Find where the given text appears and provide that cell's center as [X, Y] coordinate. 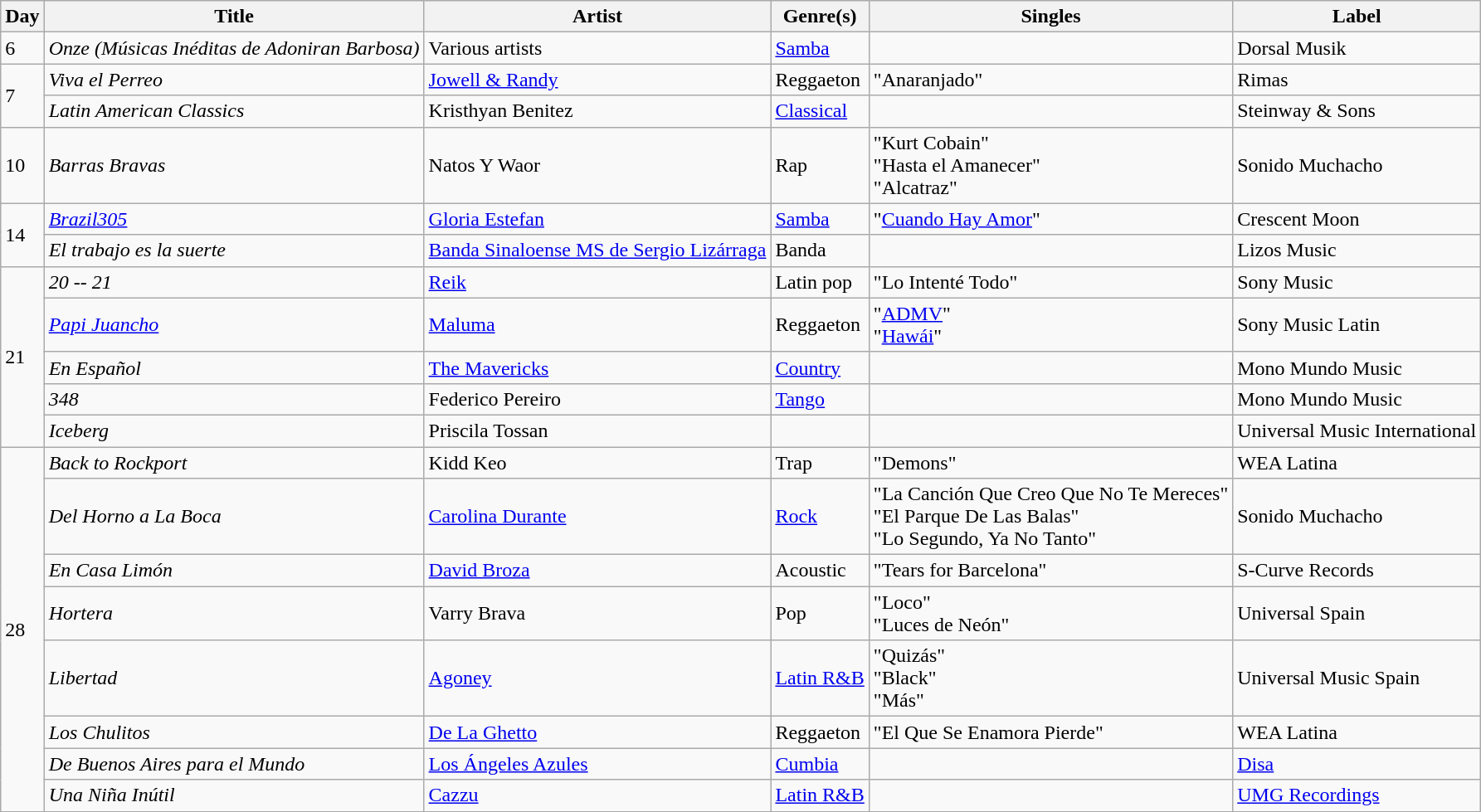
"Lo Intenté Todo" [1050, 282]
"Cuando Hay Amor" [1050, 219]
Artist [597, 17]
"Demons" [1050, 462]
Rap [820, 165]
Lizos Music [1357, 250]
Priscila Tossan [597, 430]
"El Que Se Enamora Pierde" [1050, 732]
28 [22, 629]
Viva el Perreo [234, 80]
Country [820, 367]
"Quizás""Black""Más" [1050, 678]
Genre(s) [820, 17]
Label [1357, 17]
Kidd Keo [597, 462]
"Loco""Luces de Neón" [1050, 614]
Hortera [234, 614]
Latin American Classics [234, 111]
Dorsal Musik [1357, 48]
Una Niña Inútil [234, 795]
20 -- 21 [234, 282]
10 [22, 165]
Del Horno a La Boca [234, 517]
Agoney [597, 678]
Banda Sinaloense MS de Sergio Lizárraga [597, 250]
Tango [820, 399]
Universal Music Spain [1357, 678]
6 [22, 48]
Day [22, 17]
Latin pop [820, 282]
"Kurt Cobain""Hasta el Amanecer""Alcatraz" [1050, 165]
21 [22, 357]
Disa [1357, 764]
Libertad [234, 678]
Cumbia [820, 764]
Varry Brava [597, 614]
Banda [820, 250]
Papi Juancho [234, 325]
Barras Bravas [234, 165]
Back to Rockport [234, 462]
Gloria Estefan [597, 219]
Title [234, 17]
Cazzu [597, 795]
Kristhyan Benitez [597, 111]
S-Curve Records [1357, 571]
Trap [820, 462]
The Mavericks [597, 367]
Brazil305 [234, 219]
El trabajo es la suerte [234, 250]
Singles [1050, 17]
348 [234, 399]
Universal Music International [1357, 430]
Maluma [597, 325]
Iceberg [234, 430]
Los Ángeles Azules [597, 764]
Sony Music [1357, 282]
"ADMV""Hawái" [1050, 325]
Classical [820, 111]
Federico Pereiro [597, 399]
Acoustic [820, 571]
"La Canción Que Creo Que No Te Mereces""El Parque De Las Balas""Lo Segundo, Ya No Tanto" [1050, 517]
Crescent Moon [1357, 219]
Sony Music Latin [1357, 325]
Natos Y Waor [597, 165]
De La Ghetto [597, 732]
Universal Spain [1357, 614]
Various artists [597, 48]
David Broza [597, 571]
"Anaranjado" [1050, 80]
Rimas [1357, 80]
En Casa Limón [234, 571]
Carolina Durante [597, 517]
Steinway & Sons [1357, 111]
Pop [820, 614]
De Buenos Aires para el Mundo [234, 764]
7 [22, 95]
Reik [597, 282]
Rock [820, 517]
"Tears for Barcelona" [1050, 571]
En Español [234, 367]
Los Chulitos [234, 732]
Onze (Músicas Inéditas de Adoniran Barbosa) [234, 48]
Jowell & Randy [597, 80]
UMG Recordings [1357, 795]
14 [22, 235]
